Capture the cell that displays the provided text and extract its (x, y) central coordinate. 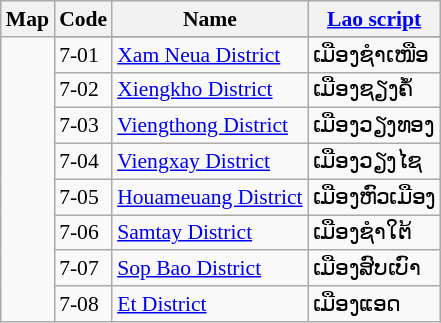
ເມືອງວຽງທອງ (374, 126)
ເມືອງຊຽງຄໍ້ (374, 90)
ເມືອງຫົວເມືອງ (374, 197)
ເມືອງແອດ (374, 304)
ເມືອງຊຳເໜືອ (374, 55)
Code (83, 19)
Map (28, 19)
ເມືອງຊຳໃຕ້ (374, 233)
7-07 (83, 269)
7-06 (83, 233)
7-08 (83, 304)
Xiengkho District (210, 90)
7-02 (83, 90)
7-03 (83, 126)
ເມືອງສົບເບົາ (374, 269)
ເມືອງວຽງໄຊ (374, 162)
Lao script (374, 19)
Et District (210, 304)
Viengxay District (210, 162)
7-04 (83, 162)
Viengthong District (210, 126)
Xam Neua District (210, 55)
Sop Bao District (210, 269)
Samtay District (210, 233)
Name (210, 19)
Houameuang District (210, 197)
7-01 (83, 55)
7-05 (83, 197)
